Pinpoint the cell where the given text exists, returning its [x, y] midpoint coordinate. 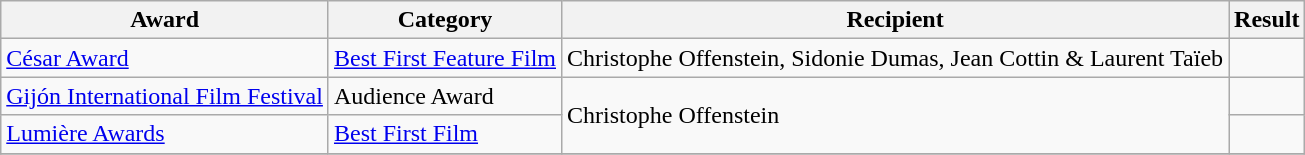
Category [444, 20]
Result [1267, 20]
César Award [165, 58]
Award [165, 20]
Best First Feature Film [444, 58]
Recipient [896, 20]
Gijón International Film Festival [165, 96]
Best First Film [444, 134]
Christophe Offenstein [896, 115]
Lumière Awards [165, 134]
Christophe Offenstein, Sidonie Dumas, Jean Cottin & Laurent Taïeb [896, 58]
Audience Award [444, 96]
